Detect which cell encompasses the target text, then output its (X, Y) center coordinate. 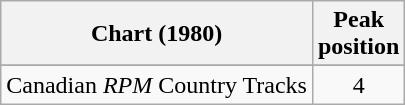
Canadian RPM Country Tracks (157, 85)
Chart (1980) (157, 34)
4 (358, 85)
Peakposition (358, 34)
